Capture the cell that displays the provided text and extract its (x, y) central coordinate. 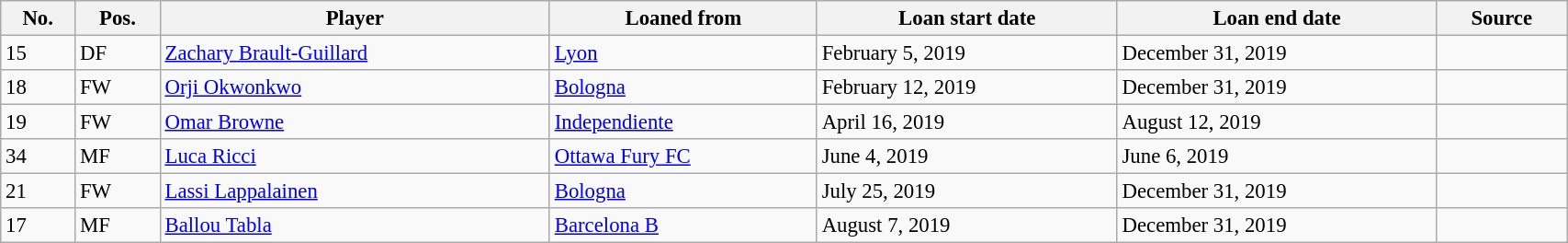
DF (118, 53)
Player (355, 18)
17 (39, 226)
February 12, 2019 (966, 87)
Lyon (683, 53)
Source (1502, 18)
June 4, 2019 (966, 156)
Pos. (118, 18)
18 (39, 87)
Omar Browne (355, 122)
Luca Ricci (355, 156)
Ottawa Fury FC (683, 156)
Zachary Brault-Guillard (355, 53)
Loan end date (1277, 18)
Orji Okwonkwo (355, 87)
21 (39, 191)
July 25, 2019 (966, 191)
Loaned from (683, 18)
15 (39, 53)
19 (39, 122)
June 6, 2019 (1277, 156)
34 (39, 156)
February 5, 2019 (966, 53)
Lassi Lappalainen (355, 191)
Barcelona B (683, 226)
April 16, 2019 (966, 122)
Independiente (683, 122)
August 7, 2019 (966, 226)
No. (39, 18)
August 12, 2019 (1277, 122)
Ballou Tabla (355, 226)
Loan start date (966, 18)
